Scan for the cell matching the given text and deliver its [X, Y] coordinate at center. 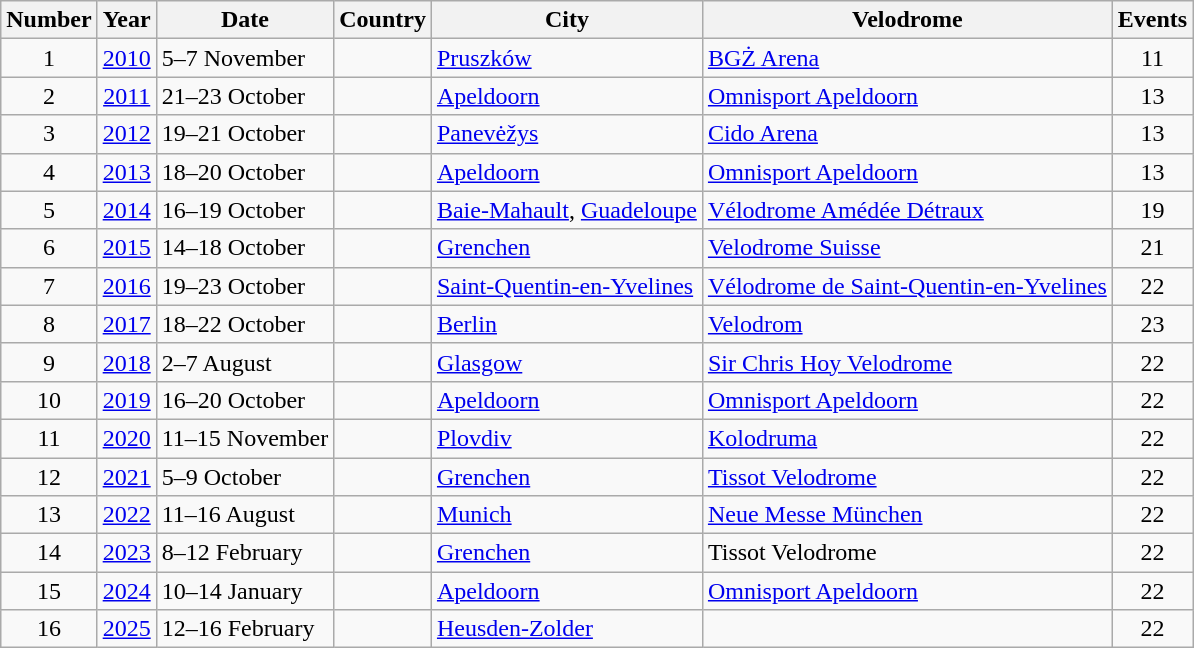
16 [49, 629]
14 [49, 553]
BGŻ Arena [907, 58]
Year [126, 20]
2010 [126, 58]
8–12 February [244, 553]
Vélodrome Amédée Détraux [907, 210]
16–19 October [244, 210]
Plovdiv [566, 438]
11–16 August [244, 515]
16–20 October [244, 400]
2014 [126, 210]
19–21 October [244, 134]
5 [49, 210]
21 [1152, 248]
Neue Messe München [907, 515]
Cido Arena [907, 134]
Saint-Quentin-en-Yvelines [566, 286]
10 [49, 400]
Baie-Mahault, Guadeloupe [566, 210]
11–15 November [244, 438]
2017 [126, 324]
2022 [126, 515]
10–14 January [244, 591]
Velodrome Suisse [907, 248]
Events [1152, 20]
Velodrom [907, 324]
2015 [126, 248]
19 [1152, 210]
Berlin [566, 324]
2 [49, 96]
2025 [126, 629]
23 [1152, 324]
5–9 October [244, 477]
Pruszków [566, 58]
City [566, 20]
6 [49, 248]
Glasgow [566, 362]
1 [49, 58]
Velodrome [907, 20]
4 [49, 172]
18–20 October [244, 172]
8 [49, 324]
14–18 October [244, 248]
21–23 October [244, 96]
2012 [126, 134]
Sir Chris Hoy Velodrome [907, 362]
15 [49, 591]
2013 [126, 172]
Date [244, 20]
2019 [126, 400]
Heusden-Zolder [566, 629]
3 [49, 134]
2011 [126, 96]
Number [49, 20]
2018 [126, 362]
12 [49, 477]
2016 [126, 286]
2023 [126, 553]
18–22 October [244, 324]
19–23 October [244, 286]
Vélodrome de Saint-Quentin-en-Yvelines [907, 286]
2024 [126, 591]
7 [49, 286]
2020 [126, 438]
2021 [126, 477]
5–7 November [244, 58]
Kolodruma [907, 438]
Panevėžys [566, 134]
12–16 February [244, 629]
Country [383, 20]
Munich [566, 515]
2–7 August [244, 362]
9 [49, 362]
